Return the [x, y] coordinate for the center point of the cell that contains the specified text.  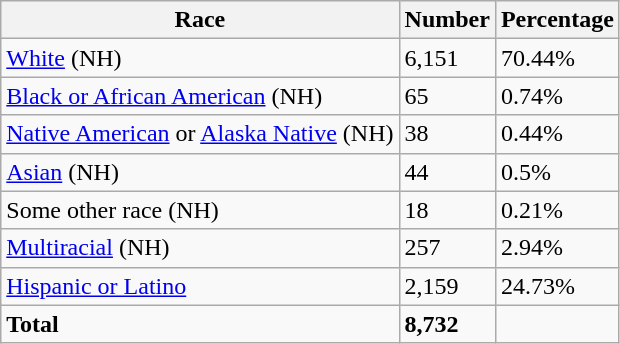
2,159 [447, 286]
70.44% [557, 58]
Some other race (NH) [200, 210]
0.5% [557, 172]
38 [447, 134]
Total [200, 324]
Percentage [557, 20]
8,732 [447, 324]
Hispanic or Latino [200, 286]
6,151 [447, 58]
0.44% [557, 134]
Number [447, 20]
44 [447, 172]
65 [447, 96]
0.21% [557, 210]
Native American or Alaska Native (NH) [200, 134]
24.73% [557, 286]
Multiracial (NH) [200, 248]
Asian (NH) [200, 172]
18 [447, 210]
257 [447, 248]
White (NH) [200, 58]
0.74% [557, 96]
Race [200, 20]
Black or African American (NH) [200, 96]
2.94% [557, 248]
